From the cell containing the given text, extract its center point as (X, Y) coordinate. 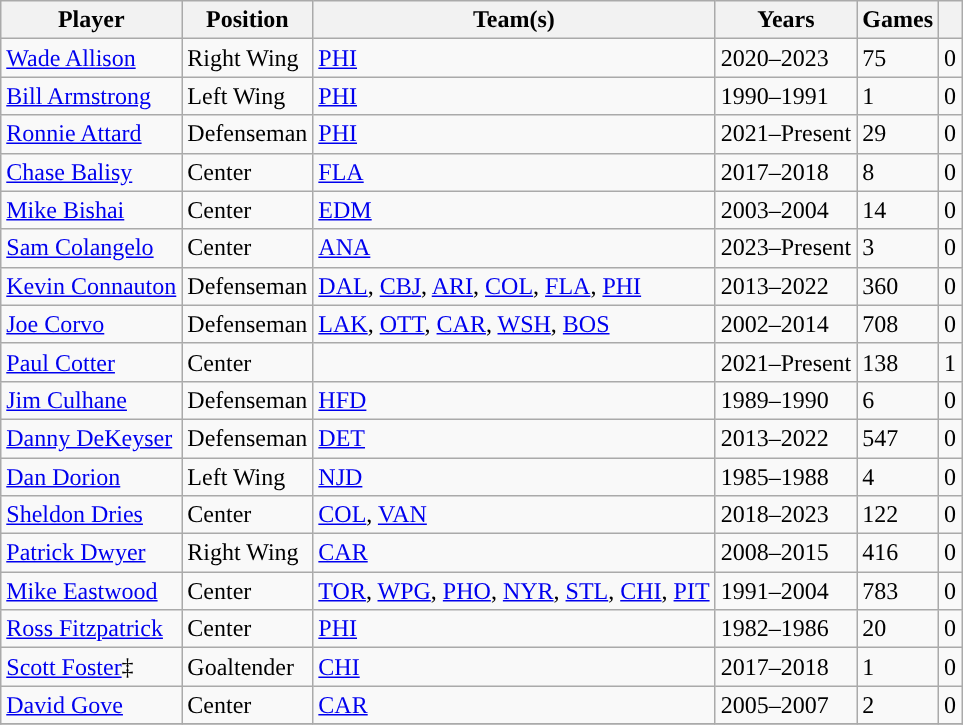
360 (898, 286)
Dan Dorion (92, 477)
4 (898, 477)
20 (898, 629)
783 (898, 591)
75 (898, 58)
NJD (514, 477)
122 (898, 515)
Chase Balisy (92, 172)
Mike Bishai (92, 210)
Ross Fitzpatrick (92, 629)
Sam Colangelo (92, 248)
2008–2015 (786, 553)
Sheldon Dries (92, 515)
1990–1991 (786, 96)
1982–1986 (786, 629)
138 (898, 362)
2003–2004 (786, 210)
TOR, WPG, PHO, NYR, STL, CHI, PIT (514, 591)
2005–2007 (786, 705)
Games (898, 20)
ANA (514, 248)
6 (898, 400)
Danny DeKeyser (92, 438)
CHI (514, 667)
1991–2004 (786, 591)
Team(s) (514, 20)
LAK, OTT, CAR, WSH, BOS (514, 324)
8 (898, 172)
Joe Corvo (92, 324)
2 (898, 705)
DAL, CBJ, ARI, COL, FLA, PHI (514, 286)
14 (898, 210)
2023–Present (786, 248)
David Gove (92, 705)
Wade Allison (92, 58)
DET (514, 438)
2018–2023 (786, 515)
2002–2014 (786, 324)
HFD (514, 400)
416 (898, 553)
COL, VAN (514, 515)
Years (786, 20)
Goaltender (248, 667)
708 (898, 324)
Position (248, 20)
Ronnie Attard (92, 134)
29 (898, 134)
Scott Foster‡ (92, 667)
Jim Culhane (92, 400)
Mike Eastwood (92, 591)
1985–1988 (786, 477)
547 (898, 438)
Paul Cotter (92, 362)
FLA (514, 172)
3 (898, 248)
Patrick Dwyer (92, 553)
Player (92, 20)
1989–1990 (786, 400)
2020–2023 (786, 58)
Kevin Connauton (92, 286)
EDM (514, 210)
Bill Armstrong (92, 96)
